Return the [X, Y] coordinate for the center point of the cell that contains the specified text.  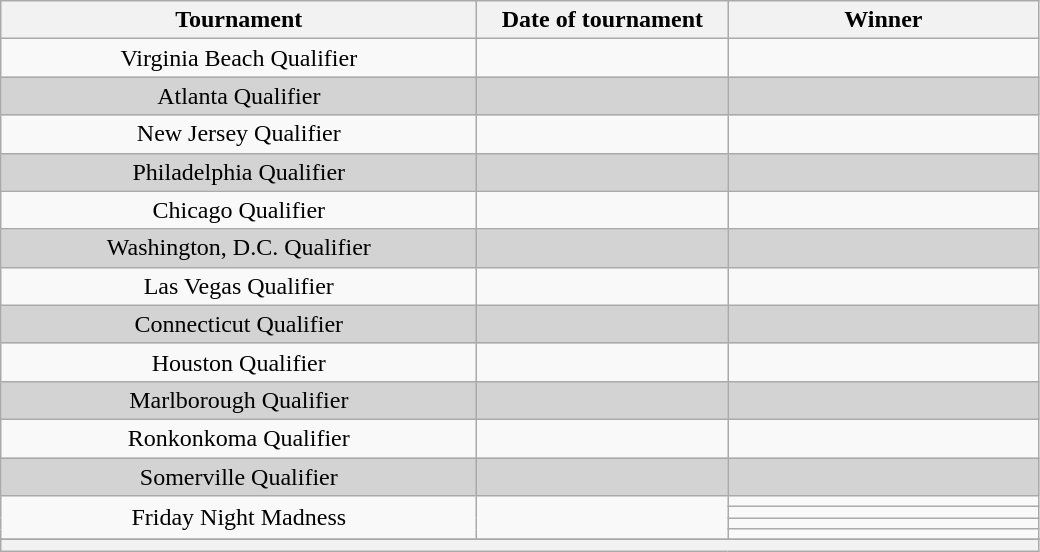
New Jersey Qualifier [239, 134]
Houston Qualifier [239, 362]
Friday Night Madness [239, 518]
Atlanta Qualifier [239, 96]
Date of tournament [602, 20]
Connecticut Qualifier [239, 324]
Tournament [239, 20]
Chicago Qualifier [239, 210]
Virginia Beach Qualifier [239, 58]
Philadelphia Qualifier [239, 172]
Ronkonkoma Qualifier [239, 438]
Las Vegas Qualifier [239, 286]
Somerville Qualifier [239, 477]
Winner [884, 20]
Marlborough Qualifier [239, 400]
Washington, D.C. Qualifier [239, 248]
